Find where the given text appears and provide that cell's center as (X, Y) coordinate. 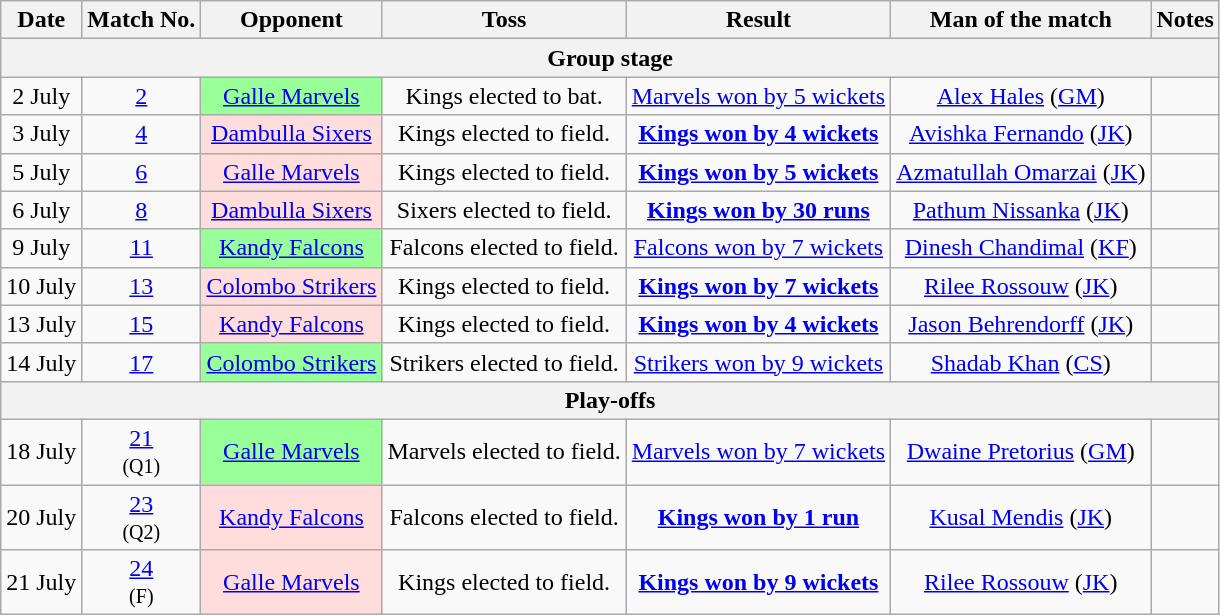
Sixers elected to field. (504, 210)
Jason Behrendorff (JK) (1021, 324)
21 July (42, 582)
Falcons won by 7 wickets (758, 248)
Man of the match (1021, 20)
Match No. (142, 20)
Shadab Khan (CS) (1021, 362)
Kings elected to bat. (504, 96)
Pathum Nissanka (JK) (1021, 210)
9 July (42, 248)
Marvels elected to field. (504, 452)
Azmatullah Omarzai (JK) (1021, 172)
10 July (42, 286)
6 (142, 172)
Kings won by 7 wickets (758, 286)
3 July (42, 134)
Result (758, 20)
Kings won by 9 wickets (758, 582)
Notes (1185, 20)
Group stage (610, 58)
Toss (504, 20)
Marvels won by 5 wickets (758, 96)
Play-offs (610, 400)
21 (Q1) (142, 452)
20 July (42, 516)
14 July (42, 362)
Strikers elected to field. (504, 362)
8 (142, 210)
Opponent (292, 20)
18 July (42, 452)
Kings won by 30 runs (758, 210)
Avishka Fernando (JK) (1021, 134)
Dinesh Chandimal (KF) (1021, 248)
Kings won by 1 run (758, 516)
Marvels won by 7 wickets (758, 452)
2 (142, 96)
5 July (42, 172)
13 (142, 286)
Alex Hales (GM) (1021, 96)
Strikers won by 9 wickets (758, 362)
Dwaine Pretorius (GM) (1021, 452)
13 July (42, 324)
4 (142, 134)
17 (142, 362)
Date (42, 20)
24 (F) (142, 582)
15 (142, 324)
Kusal Mendis (JK) (1021, 516)
2 July (42, 96)
Kings won by 5 wickets (758, 172)
11 (142, 248)
6 July (42, 210)
23 (Q2) (142, 516)
